Provide the (x, y) coordinate of the cell's center where the given text is located.  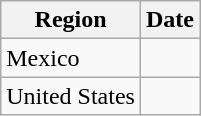
Mexico (71, 58)
United States (71, 96)
Date (170, 20)
Region (71, 20)
